Scan for the cell matching the given text and deliver its (X, Y) coordinate at center. 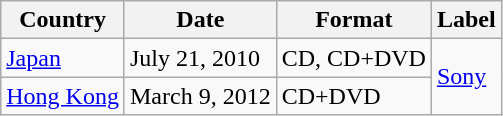
March 9, 2012 (200, 96)
Date (200, 20)
CD, CD+DVD (354, 58)
Japan (63, 58)
Label (466, 20)
Hong Kong (63, 96)
Sony (466, 77)
Format (354, 20)
July 21, 2010 (200, 58)
Country (63, 20)
CD+DVD (354, 96)
